Locate the cell with the specified text and output its [X, Y] center coordinate. 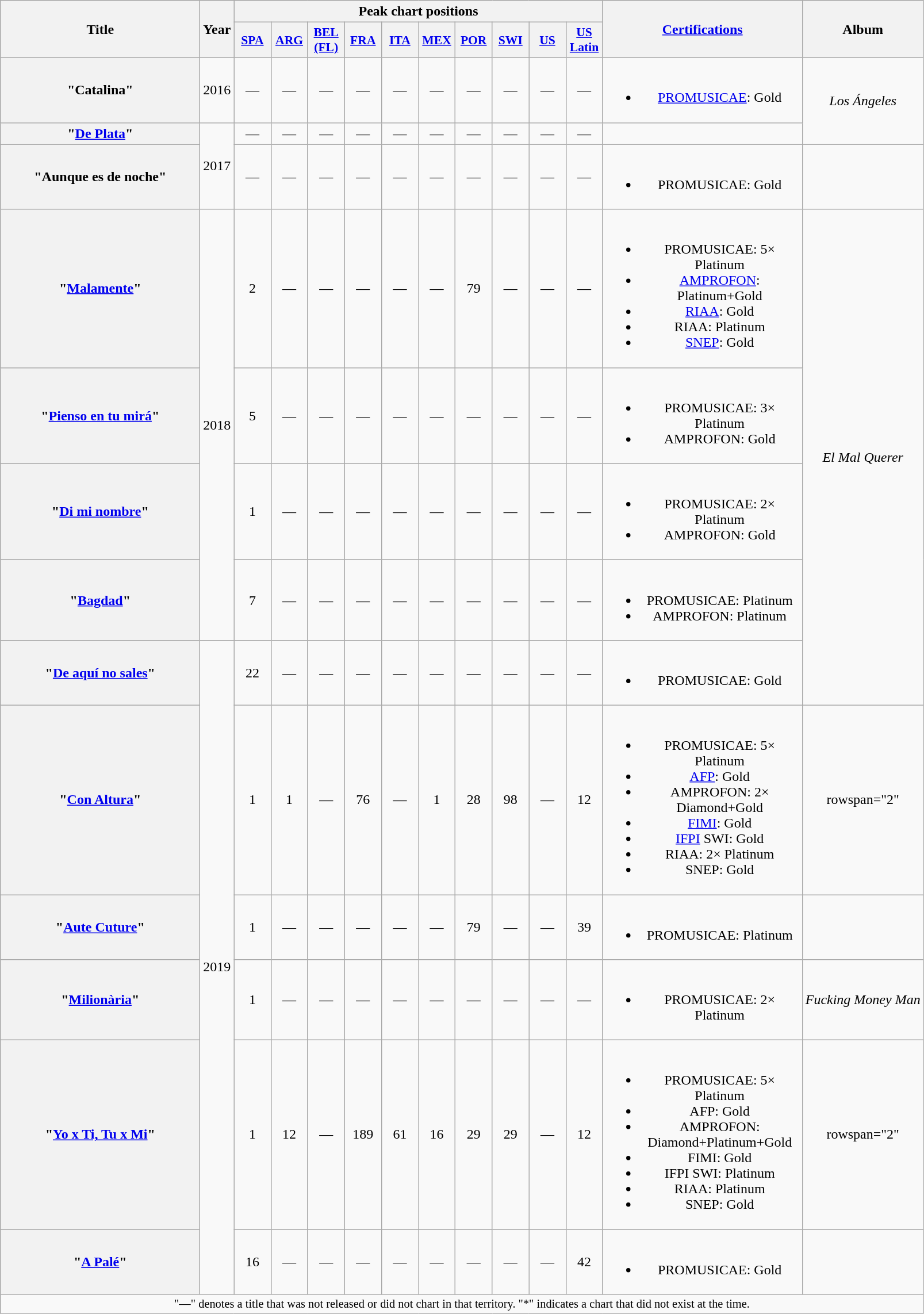
BEL(FL) [326, 40]
PROMUSICAE: 5× PlatinumAFP: GoldAMPROFON: Diamond+Platinum+GoldFIMI: GoldIFPI SWI: PlatinumRIAA: PlatinumSNEP: Gold [703, 1135]
42 [584, 1262]
PROMUSICAE: Platinum [703, 927]
"Milionària" [100, 1000]
39 [584, 927]
Album [862, 29]
"Aute Cuture" [100, 927]
2016 [217, 90]
SWI [511, 40]
PROMUSICAE: 5× PlatinumAFP: GoldAMPROFON: 2× Diamond+GoldFIMI: GoldIFPI SWI: GoldRIAA: 2× PlatinumSNEP: Gold [703, 799]
28 [474, 799]
"Con Altura" [100, 799]
5 [252, 415]
USLatin [584, 40]
PROMUSICAE: 2× PlatinumAMPROFON: Gold [703, 512]
Certifications [703, 29]
2018 [217, 424]
PROMUSICAE: 2× Platinum [703, 1000]
22 [252, 673]
"Yo x Ti, Tu x Mi" [100, 1135]
76 [363, 799]
"De aquí no sales" [100, 673]
"Di mi nombre" [100, 512]
PROMUSICAE: 3× PlatinumAMPROFON: Gold [703, 415]
POR [474, 40]
ARG [289, 40]
"Aunque es de noche" [100, 177]
FRA [363, 40]
189 [363, 1135]
Fucking Money Man [862, 1000]
2 [252, 289]
98 [511, 799]
Peak chart positions [419, 12]
7 [252, 600]
2017 [217, 166]
PROMUSICAE: PlatinumAMPROFON: Platinum [703, 600]
"—" denotes a title that was not released or did not chart in that territory. "*" indicates a chart that did not exist at the time. [462, 1304]
"De Plata" [100, 133]
2019 [217, 967]
"Catalina" [100, 90]
"Bagdad" [100, 600]
MEX [437, 40]
El Mal Querer [862, 457]
61 [400, 1135]
US [547, 40]
Year [217, 29]
PROMUSICAE: 5× PlatinumAMPROFON: Platinum+GoldRIAA: GoldRIAA: Platinum SNEP: Gold [703, 289]
"Malamente" [100, 289]
Los Ángeles [862, 101]
Title [100, 29]
"A Palé" [100, 1262]
"Pienso en tu mirá" [100, 415]
ITA [400, 40]
SPA [252, 40]
